Return [X, Y] of the center of cell containing provided text 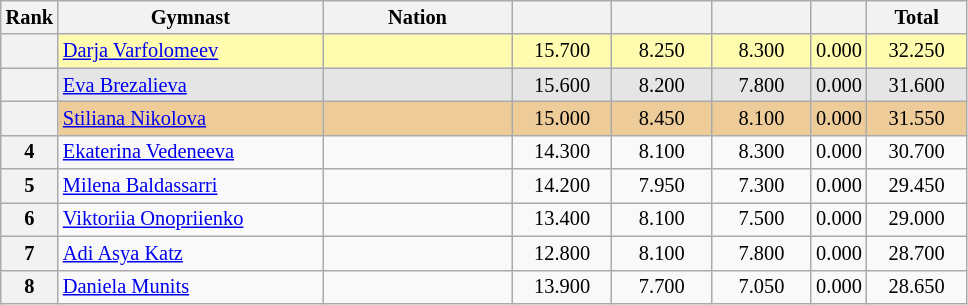
15.000 [562, 118]
8.250 [662, 51]
Viktoriia Onopriienko [190, 219]
29.000 [917, 219]
12.800 [562, 253]
8 [30, 287]
Nation [418, 17]
32.250 [917, 51]
7.050 [762, 287]
Gymnast [190, 17]
7 [30, 253]
28.650 [917, 287]
Darja Varfolomeev [190, 51]
13.900 [562, 287]
Adi Asya Katz [190, 253]
7.700 [662, 287]
Stiliana Nikolova [190, 118]
29.450 [917, 186]
15.600 [562, 85]
Eva Brezalieva [190, 85]
7.500 [762, 219]
Ekaterina Vedeneeva [190, 152]
28.700 [917, 253]
Daniela Munits [190, 287]
14.300 [562, 152]
Milena Baldassarri [190, 186]
Rank [30, 17]
7.950 [662, 186]
8.450 [662, 118]
31.600 [917, 85]
31.550 [917, 118]
14.200 [562, 186]
4 [30, 152]
7.300 [762, 186]
15.700 [562, 51]
8.200 [662, 85]
13.400 [562, 219]
6 [30, 219]
30.700 [917, 152]
5 [30, 186]
Total [917, 17]
